Determine the [x, y] coordinate at the center of the cell enclosing the given text.  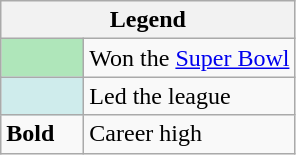
Won the Super Bowl [190, 58]
Career high [190, 134]
Led the league [190, 96]
Legend [148, 20]
Bold [42, 134]
